Extract the (X, Y) coordinate from the center of the cell holding the provided text.  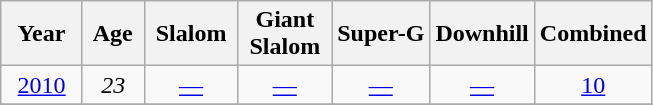
Year (42, 34)
Super-G (381, 34)
Combined (593, 34)
Age (113, 34)
Giant Slalom (285, 34)
2010 (42, 85)
Slalom (191, 34)
23 (113, 85)
10 (593, 85)
Downhill (482, 34)
